Scan for the cell matching the given text and deliver its [X, Y] coordinate at center. 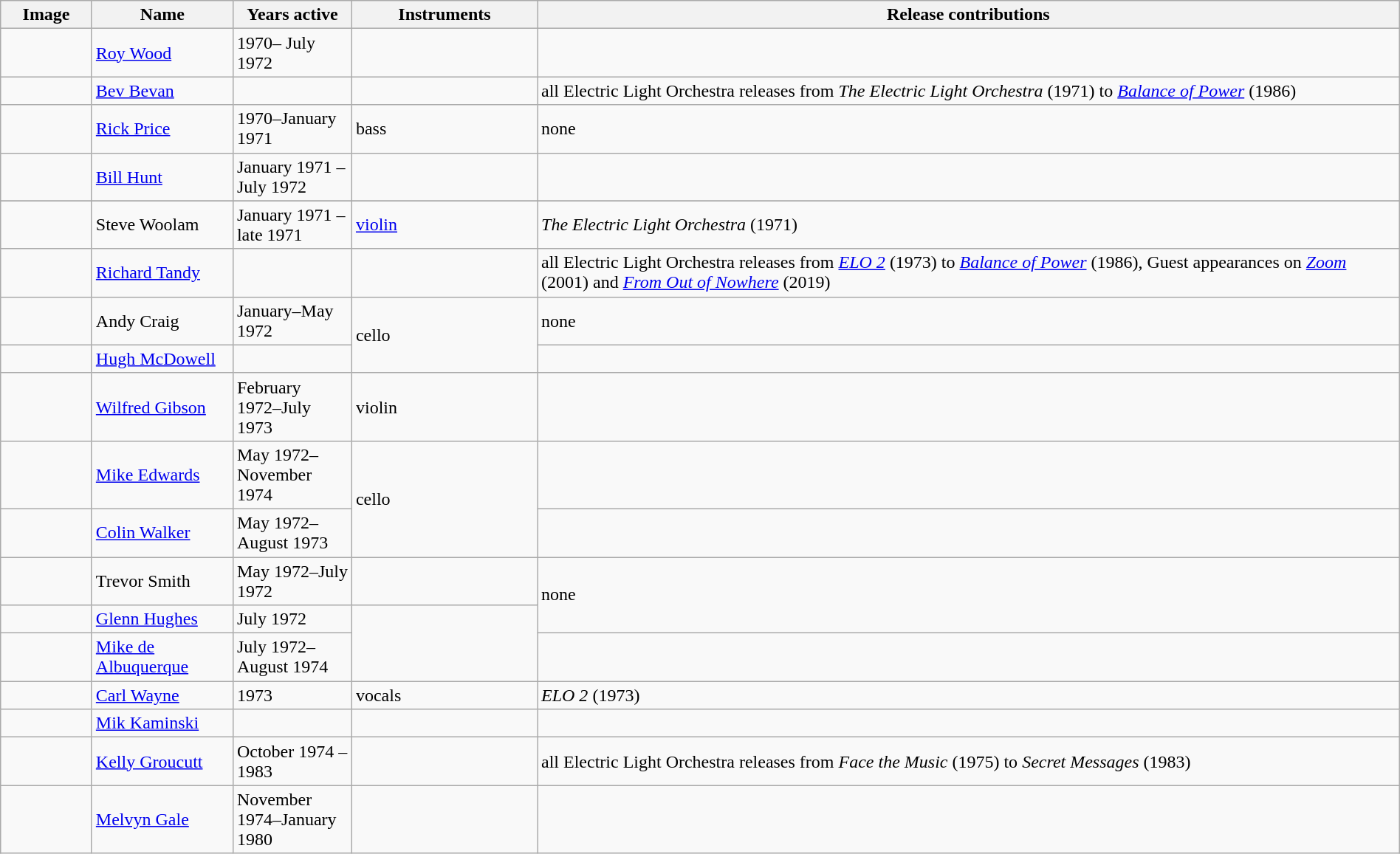
Wilfred Gibson [162, 407]
Trevor Smith [162, 580]
1973 [292, 695]
Carl Wayne [162, 695]
Release contributions [969, 15]
Hugh McDowell [162, 359]
Andy Craig [162, 320]
Years active [292, 15]
Steve Woolam [162, 224]
Rick Price [162, 128]
October 1974 – 1983 [292, 762]
The Electric Light Orchestra (1971) [969, 224]
Mike Edwards [162, 475]
November 1974–January 1980 [292, 819]
Bev Bevan [162, 91]
January 1971 – July 1972 [292, 177]
May 1972–August 1973 [292, 533]
1970–January 1971 [292, 128]
Image [47, 15]
Colin Walker [162, 533]
Glenn Hughes [162, 619]
Kelly Groucutt [162, 762]
July 1972–August 1974 [292, 657]
all Electric Light Orchestra releases from ELO 2 (1973) to Balance of Power (1986), Guest appearances on Zoom (2001) and From Out of Nowhere (2019) [969, 273]
Mik Kaminski [162, 723]
Melvyn Gale [162, 819]
all Electric Light Orchestra releases from Face the Music (1975) to Secret Messages (1983) [969, 762]
Richard Tandy [162, 273]
May 1972–July 1972 [292, 580]
Instruments [445, 15]
bass [445, 128]
July 1972 [292, 619]
ELO 2 (1973) [969, 695]
all Electric Light Orchestra releases from The Electric Light Orchestra (1971) to Balance of Power (1986) [969, 91]
Name [162, 15]
vocals [445, 695]
Roy Wood [162, 53]
January 1971 – late 1971 [292, 224]
February 1972–July 1973 [292, 407]
Mike de Albuquerque [162, 657]
January–May 1972 [292, 320]
1970– July 1972 [292, 53]
Bill Hunt [162, 177]
May 1972–November 1974 [292, 475]
